Return (x, y) of the center of cell containing provided text 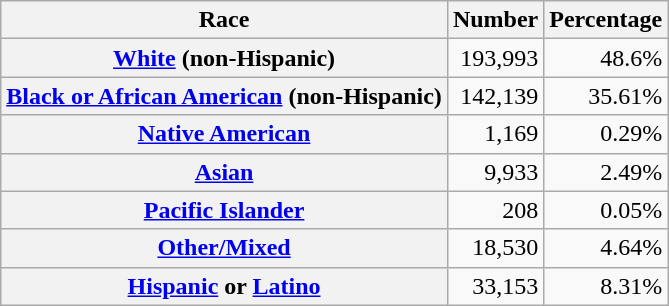
193,993 (495, 58)
Pacific Islander (224, 210)
Hispanic or Latino (224, 286)
208 (495, 210)
48.6% (606, 58)
9,933 (495, 172)
Native American (224, 134)
Percentage (606, 20)
33,153 (495, 286)
Number (495, 20)
Other/Mixed (224, 248)
Black or African American (non-Hispanic) (224, 96)
2.49% (606, 172)
8.31% (606, 286)
Race (224, 20)
18,530 (495, 248)
1,169 (495, 134)
35.61% (606, 96)
0.05% (606, 210)
142,139 (495, 96)
4.64% (606, 248)
White (non-Hispanic) (224, 58)
0.29% (606, 134)
Asian (224, 172)
